Return the (x, y) coordinate for the center point of the cell that contains the specified text.  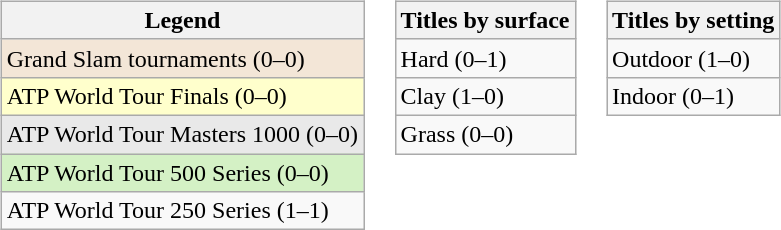
Legend (182, 20)
Titles by setting (694, 20)
ATP World Tour Finals (0–0) (182, 96)
Clay (1–0) (485, 96)
Titles by surface (485, 20)
Grass (0–0) (485, 134)
ATP World Tour 250 Series (1–1) (182, 211)
Indoor (0–1) (694, 96)
ATP World Tour Masters 1000 (0–0) (182, 134)
ATP World Tour 500 Series (0–0) (182, 173)
Outdoor (1–0) (694, 58)
Grand Slam tournaments (0–0) (182, 58)
Hard (0–1) (485, 58)
